Identify which cell holds the provided text, then report its [x, y] central coordinate. 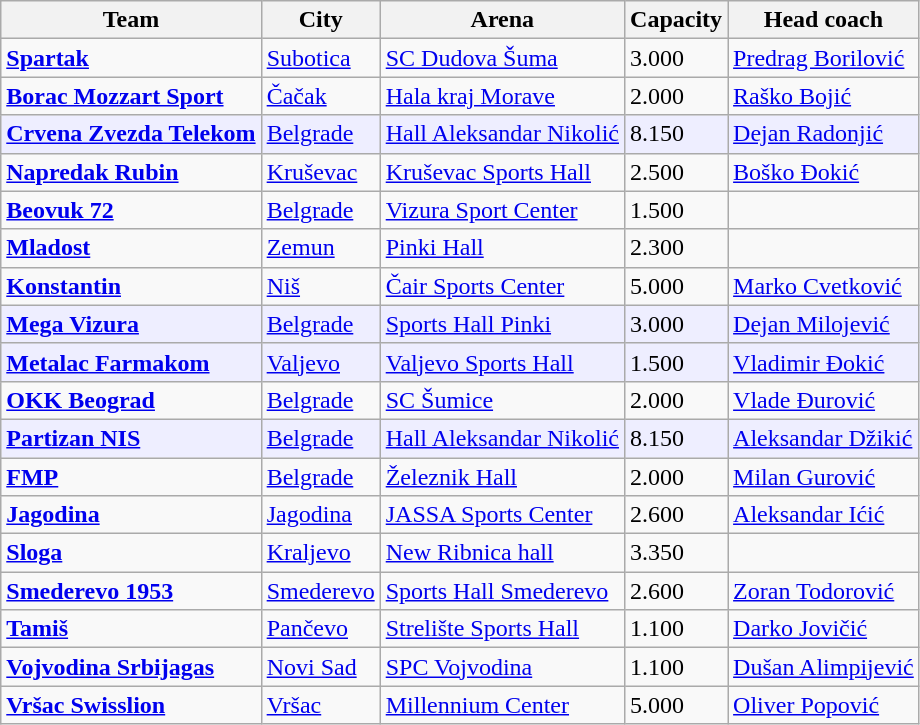
Dejan Milojević [824, 324]
SC Šumice [502, 400]
New Ribnica hall [502, 553]
Vlade Đurović [824, 400]
Kruševac [320, 172]
Kraljevo [320, 553]
Mladost [131, 248]
Konstantin [131, 286]
Pančevo [320, 629]
Vršac [320, 705]
2.300 [676, 248]
SPC Vojvodina [502, 667]
Beovuk 72 [131, 210]
Sports Hall Smederevo [502, 591]
Marko Cvetković [824, 286]
Sports Hall Pinki [502, 324]
Milan Gurović [824, 477]
Smederevo 1953 [131, 591]
Partizan NIS [131, 438]
Oliver Popović [824, 705]
JASSA Sports Center [502, 515]
Novi Sad [320, 667]
Dušan Alimpijević [824, 667]
Niš [320, 286]
Tamiš [131, 629]
Raško Bojić [824, 96]
Predrag Borilović [824, 58]
Subotica [320, 58]
Železnik Hall [502, 477]
Valjevo [320, 362]
Boško Đokić [824, 172]
2.500 [676, 172]
Borac Mozzart Sport [131, 96]
Mega Vizura [131, 324]
Čair Sports Center [502, 286]
Zoran Todorović [824, 591]
Dejan Radonjić [824, 134]
OKK Beograd [131, 400]
Darko Jovičić [824, 629]
Aleksandar Džikić [824, 438]
3.350 [676, 553]
FMP [131, 477]
Hala kraj Morave [502, 96]
Aleksandar Ićić [824, 515]
Vojvodina Srbijagas [131, 667]
Napredak Rubin [131, 172]
Vladimir Đokić [824, 362]
SC Dudova Šuma [502, 58]
Crvena Zvezda Telekom [131, 134]
Zemun [320, 248]
Team [131, 20]
Vizura Sport Center [502, 210]
Millennium Center [502, 705]
Vršac Swisslion [131, 705]
Valjevo Sports Hall [502, 362]
Capacity [676, 20]
Pinki Hall [502, 248]
City [320, 20]
Head coach [824, 20]
Sloga [131, 553]
Strelište Sports Hall [502, 629]
Spartak [131, 58]
Metalac Farmakom [131, 362]
Čačak [320, 96]
Smederevo [320, 591]
Kruševac Sports Hall [502, 172]
Arena [502, 20]
